Identify which cell holds the provided text, then report its [X, Y] central coordinate. 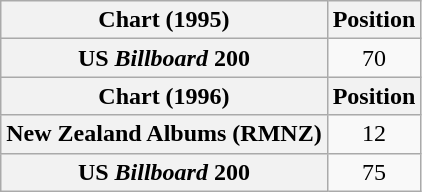
70 [374, 58]
12 [374, 134]
Chart (1995) [164, 20]
Chart (1996) [164, 96]
New Zealand Albums (RMNZ) [164, 134]
75 [374, 172]
